Identify which cell holds the provided text, then report its [x, y] central coordinate. 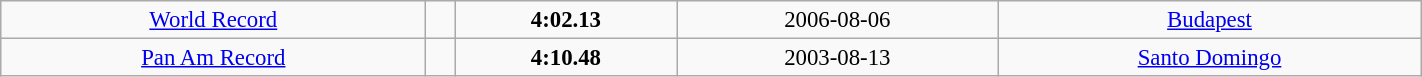
Budapest [1210, 20]
Pan Am Record [214, 58]
4:02.13 [566, 20]
2003-08-13 [838, 58]
Santo Domingo [1210, 58]
World Record [214, 20]
4:10.48 [566, 58]
2006-08-06 [838, 20]
